For the text-containing cell, return its midpoint in (X, Y) coordinate format. 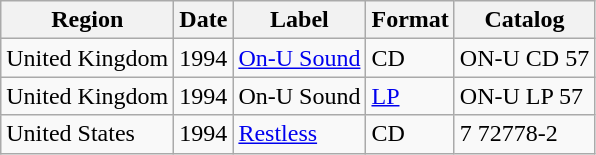
Date (204, 20)
Catalog (524, 20)
Region (88, 20)
Format (410, 20)
LP (410, 96)
ON-U CD 57 (524, 58)
7 72778-2 (524, 134)
Restless (300, 134)
Label (300, 20)
ON-U LP 57 (524, 96)
United States (88, 134)
